Return [x, y] of the center of cell containing provided text 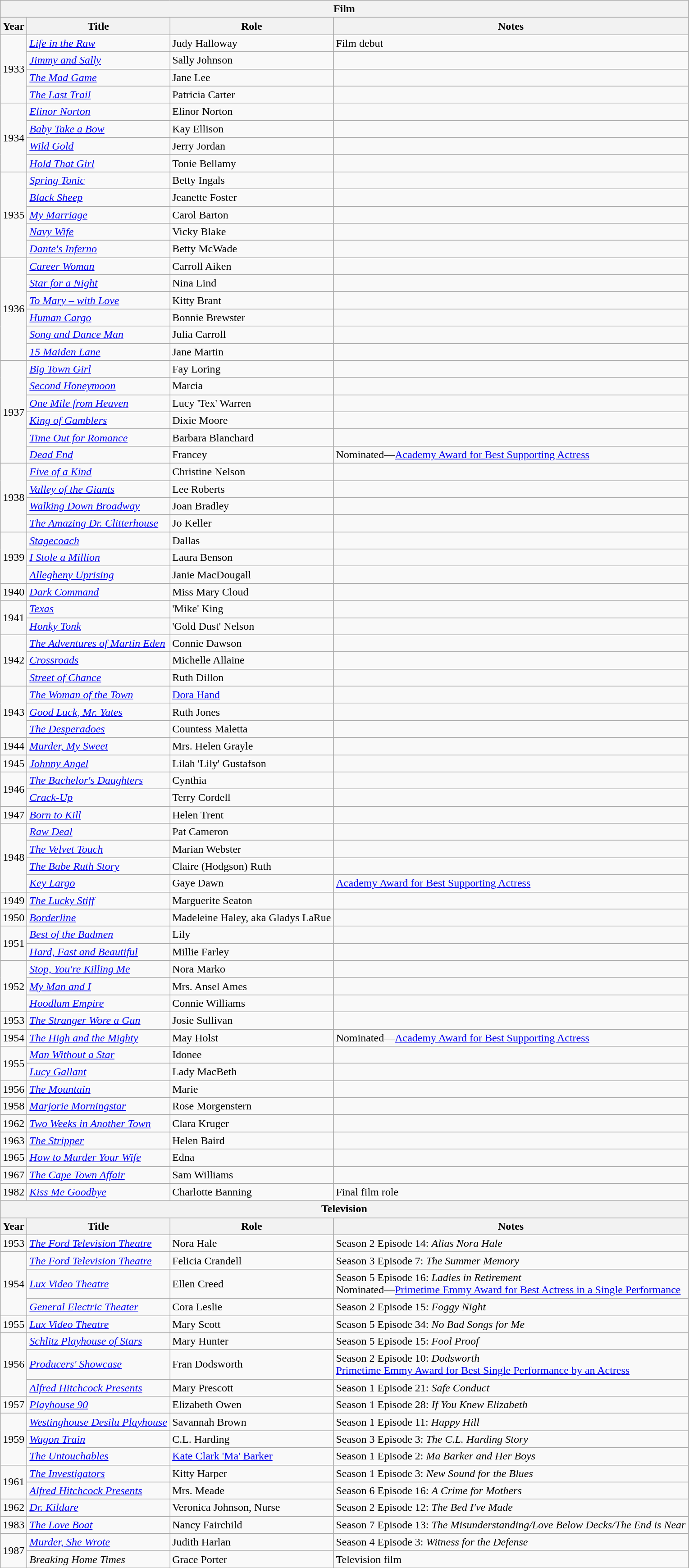
Fay Loring [251, 369]
The High and the Mighty [98, 1037]
Producers' Showcase [98, 1365]
The Investigators [98, 1473]
Born to Kill [98, 815]
Fran Dodsworth [251, 1365]
Dr. Kildare [98, 1508]
Betty McWade [251, 249]
Allegheny Uprising [98, 575]
Dark Command [98, 592]
Murder, She Wrote [98, 1542]
To Mary – with Love [98, 300]
Lee Roberts [251, 489]
Helen Baird [251, 1141]
Song and Dance Man [98, 335]
Betty Ingals [251, 180]
Josie Sullivan [251, 1020]
The Last Trail [98, 95]
Nancy Fairchild [251, 1525]
Mary Prescott [251, 1388]
Season 5 Episode 15: Fool Proof [511, 1341]
Connie Williams [251, 1003]
Walking Down Broadway [98, 506]
Claire (Hodgson) Ruth [251, 866]
Cynthia [251, 781]
Lily [251, 935]
Lady MacBeth [251, 1072]
Gaye Dawn [251, 883]
Dixie Moore [251, 420]
Kiss Me Goodbye [98, 1192]
1947 [14, 815]
Navy Wife [98, 232]
Jane Lee [251, 77]
1946 [14, 789]
Dead End [98, 454]
Hold That Girl [98, 163]
Mrs. Helen Grayle [251, 746]
Crossroads [98, 660]
1952 [14, 986]
The Love Boat [98, 1525]
Jeanette Foster [251, 197]
Michelle Allaine [251, 660]
Bonnie Brewster [251, 318]
Season 1 Episode 21: Safe Conduct [511, 1388]
Raw Deal [98, 832]
King of Gamblers [98, 420]
Film [344, 9]
The Bachelor's Daughters [98, 781]
Season 1 Episode 2: Ma Barker and Her Boys [511, 1456]
I Stole a Million [98, 558]
Patricia Carter [251, 95]
Jimmy and Sally [98, 60]
1957 [14, 1405]
1982 [14, 1192]
Sam Williams [251, 1175]
Season 1 Episode 28: If You Knew Elizabeth [511, 1405]
Season 1 Episode 11: Happy Hill [511, 1422]
Mrs. Meade [251, 1491]
1941 [14, 618]
The Stripper [98, 1141]
Lilah 'Lily' Gustafson [251, 764]
Mary Hunter [251, 1341]
Season 2 Episode 15: Foggy Night [511, 1307]
Christine Nelson [251, 472]
Mrs. Ansel Ames [251, 986]
Baby Take a Bow [98, 129]
Star for a Night [98, 283]
Carol Barton [251, 215]
1940 [14, 592]
Carroll Aiken [251, 266]
How to Murder Your Wife [98, 1158]
Stop, You're Killing Me [98, 969]
1934 [14, 137]
The Mad Game [98, 77]
Veronica Johnson, Nurse [251, 1508]
Best of the Badmen [98, 935]
Grace Porter [251, 1559]
Judith Harlan [251, 1542]
Nora Hale [251, 1243]
My Man and I [98, 986]
Season 2 Episode 14: Alias Nora Hale [511, 1243]
Breaking Home Times [98, 1559]
Second Honeymoon [98, 386]
Season 6 Episode 16: A Crime for Mothers [511, 1491]
1967 [14, 1175]
Miss Mary Cloud [251, 592]
Season 2 Episode 10: DodsworthPrimetime Emmy Award for Best Single Performance by an Actress [511, 1365]
Kay Ellison [251, 129]
1942 [14, 660]
Ellen Creed [251, 1284]
C.L. Harding [251, 1439]
1937 [14, 412]
Season 3 Episode 3: The C.L. Harding Story [511, 1439]
Stagecoach [98, 541]
Laura Benson [251, 558]
The Stranger Wore a Gun [98, 1020]
Connie Dawson [251, 643]
1945 [14, 764]
The Babe Ruth Story [98, 866]
Street of Chance [98, 677]
Season 3 Episode 7: The Summer Memory [511, 1260]
Jane Martin [251, 352]
Janie MacDougall [251, 575]
Millie Farley [251, 952]
Crack-Up [98, 798]
Edna [251, 1158]
Big Town Girl [98, 369]
My Marriage [98, 215]
Borderline [98, 918]
Wild Gold [98, 146]
Schlitz Playhouse of Stars [98, 1341]
Tonie Bellamy [251, 163]
15 Maiden Lane [98, 352]
Clara Kruger [251, 1123]
The Woman of the Town [98, 695]
1938 [14, 497]
1950 [14, 918]
Valley of the Giants [98, 489]
Elizabeth Owen [251, 1405]
Countess Maletta [251, 729]
Kitty Harper [251, 1473]
Helen Trent [251, 815]
Season 2 Episode 12: The Bed I've Made [511, 1508]
1965 [14, 1158]
'Gold Dust' Nelson [251, 626]
1935 [14, 214]
1961 [14, 1482]
1983 [14, 1525]
Rose Morgenstern [251, 1106]
The Amazing Dr. Clitterhouse [98, 523]
Lucy 'Tex' Warren [251, 403]
Human Cargo [98, 318]
Honky Tonk [98, 626]
Dora Hand [251, 695]
Career Woman [98, 266]
Terry Cordell [251, 798]
Cora Leslie [251, 1307]
Two Weeks in Another Town [98, 1123]
Playhouse 90 [98, 1405]
Madeleine Haley, aka Gladys LaRue [251, 918]
Dante's Inferno [98, 249]
Westinghouse Desilu Playhouse [98, 1422]
1959 [14, 1439]
Pat Cameron [251, 832]
Season 4 Episode 3: Witness for the Defense [511, 1542]
Judy Halloway [251, 43]
One Mile from Heaven [98, 403]
Francey [251, 454]
1958 [14, 1106]
Season 5 Episode 16: Ladies in RetirementNominated—Primetime Emmy Award for Best Actress in a Single Performance [511, 1284]
Television film [511, 1559]
Charlotte Banning [251, 1192]
Season 7 Episode 13: The Misunderstanding/Love Below Decks/The End is Near [511, 1525]
Marcia [251, 386]
Savannah Brown [251, 1422]
1936 [14, 309]
Texas [98, 609]
Ruth Jones [251, 712]
Time Out for Romance [98, 437]
1948 [14, 858]
1944 [14, 746]
Season 5 Episode 34: No Bad Songs for Me [511, 1324]
Television [344, 1209]
Marjorie Morningstar [98, 1106]
Jo Keller [251, 523]
The Cape Town Affair [98, 1175]
Idonee [251, 1055]
Man Without a Star [98, 1055]
The Mountain [98, 1089]
Academy Award for Best Supporting Actress [511, 883]
The Adventures of Martin Eden [98, 643]
Black Sheep [98, 197]
Ruth Dillon [251, 677]
Vicky Blake [251, 232]
Key Largo [98, 883]
Marian Webster [251, 849]
Murder, My Sweet [98, 746]
1949 [14, 900]
'Mike' King [251, 609]
May Holst [251, 1037]
The Lucky Stiff [98, 900]
The Velvet Touch [98, 849]
Felicia Crandell [251, 1260]
Final film role [511, 1192]
Life in the Raw [98, 43]
General Electric Theater [98, 1307]
1943 [14, 712]
The Untouchables [98, 1456]
Kate Clark 'Ma' Barker [251, 1456]
Nora Marko [251, 969]
1933 [14, 69]
Kitty Brant [251, 300]
1939 [14, 558]
Joan Bradley [251, 506]
Wagon Train [98, 1439]
Dallas [251, 541]
Lucy Gallant [98, 1072]
1987 [14, 1550]
Julia Carroll [251, 335]
1951 [14, 943]
The Desperadoes [98, 729]
Hoodlum Empire [98, 1003]
Film debut [511, 43]
Nina Lind [251, 283]
Mary Scott [251, 1324]
Good Luck, Mr. Yates [98, 712]
Marguerite Seaton [251, 900]
Jerry Jordan [251, 146]
Spring Tonic [98, 180]
Five of a Kind [98, 472]
Barbara Blanchard [251, 437]
Sally Johnson [251, 60]
Johnny Angel [98, 764]
Season 1 Episode 3: New Sound for the Blues [511, 1473]
1963 [14, 1141]
Marie [251, 1089]
Hard, Fast and Beautiful [98, 952]
